Detect which cell encompasses the target text, then output its (X, Y) center coordinate. 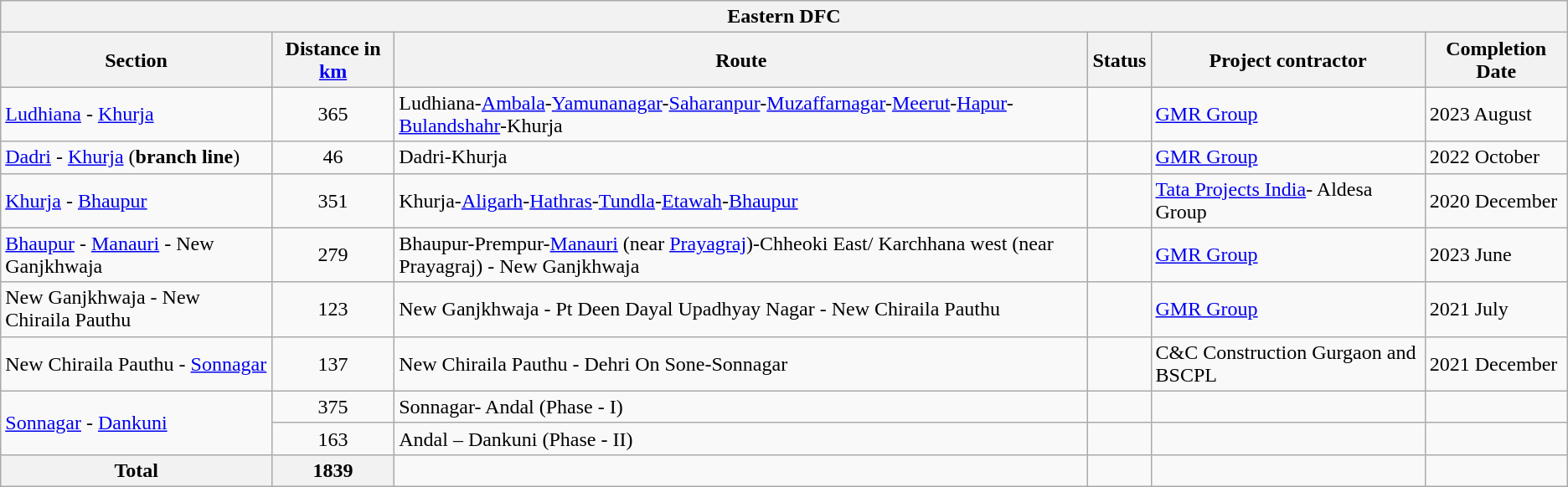
C&C Construction Gurgaon and BSCPL (1288, 363)
375 (333, 407)
1839 (333, 470)
2023 August (1496, 114)
351 (333, 201)
Dadri-Khurja (741, 157)
Khurja-Aligarh-Hathras-Tundla-Etawah-Bhaupur (741, 201)
2021 July (1496, 310)
137 (333, 363)
Section (137, 60)
New Ganjkhwaja - New Chiraila Pauthu (137, 310)
New Chiraila Pauthu - Sonnagar (137, 363)
2023 June (1496, 254)
Bhaupur - Manauri - New Ganjkhwaja (137, 254)
Ludhiana - Khurja (137, 114)
Khurja - Bhaupur (137, 201)
Andal – Dankuni (Phase - II) (741, 438)
46 (333, 157)
Sonnagar- Andal (Phase - I) (741, 407)
Route (741, 60)
123 (333, 310)
Completion Date (1496, 60)
2020 December (1496, 201)
Dadri - Khurja (branch line) (137, 157)
279 (333, 254)
Project contractor (1288, 60)
Distance in km (333, 60)
365 (333, 114)
Sonnagar - Dankuni (137, 423)
Status (1119, 60)
2022 October (1496, 157)
Eastern DFC (784, 17)
163 (333, 438)
New Ganjkhwaja - Pt Deen Dayal Upadhyay Nagar - New Chiraila Pauthu (741, 310)
Tata Projects India- Aldesa Group (1288, 201)
2021 December (1496, 363)
Ludhiana-Ambala-Yamunanagar-Saharanpur-Muzaffarnagar-Meerut-Hapur-Bulandshahr-Khurja (741, 114)
Bhaupur-Prempur-Manauri (near Prayagraj)-Chheoki East/ Karchhana west (near Prayagraj) - New Ganjkhwaja (741, 254)
New Chiraila Pauthu - Dehri On Sone-Sonnagar (741, 363)
Total (137, 470)
